Find where the given text appears and provide that cell's center as [X, Y] coordinate. 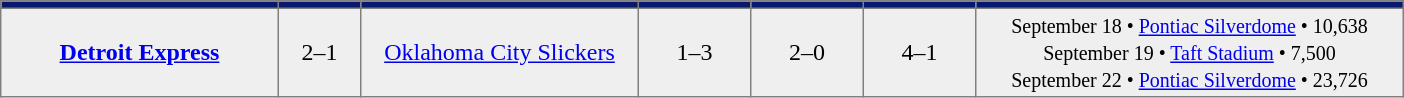
Detroit Express [140, 52]
2–0 [807, 52]
2–1 [319, 52]
1–3 [694, 52]
Oklahoma City Slickers [500, 52]
4–1 [919, 52]
September 18 • Pontiac Silverdome • 10,638September 19 • Taft Stadium • 7,500September 22 • Pontiac Silverdome • 23,726 [1190, 52]
